Return the (X, Y) coordinate for the center point of the cell that contains the specified text.  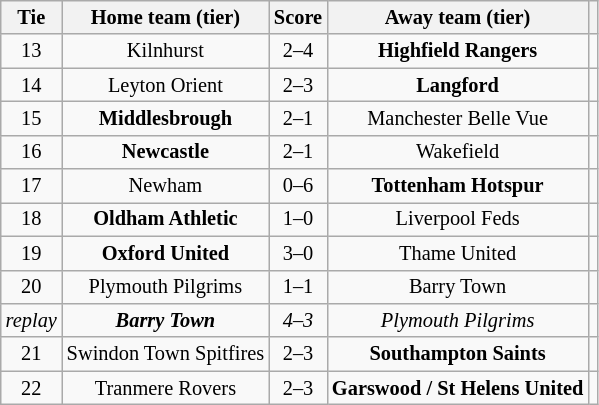
19 (32, 253)
3–0 (298, 253)
Newham (166, 186)
Oxford United (166, 253)
Liverpool Feds (458, 219)
Garswood / St Helens United (458, 388)
21 (32, 354)
Leyton Orient (166, 85)
20 (32, 287)
Home team (tier) (166, 17)
Tranmere Rovers (166, 388)
1–0 (298, 219)
Oldham Athletic (166, 219)
Langford (458, 85)
Thame United (458, 253)
Southampton Saints (458, 354)
Kilnhurst (166, 51)
replay (32, 320)
16 (32, 152)
0–6 (298, 186)
Away team (tier) (458, 17)
Middlesbrough (166, 118)
15 (32, 118)
4–3 (298, 320)
Wakefield (458, 152)
Manchester Belle Vue (458, 118)
Score (298, 17)
17 (32, 186)
1–1 (298, 287)
14 (32, 85)
22 (32, 388)
Highfield Rangers (458, 51)
Newcastle (166, 152)
Swindon Town Spitfires (166, 354)
2–4 (298, 51)
13 (32, 51)
Tottenham Hotspur (458, 186)
18 (32, 219)
Tie (32, 17)
